Pinpoint the cell where the given text exists, returning its [x, y] midpoint coordinate. 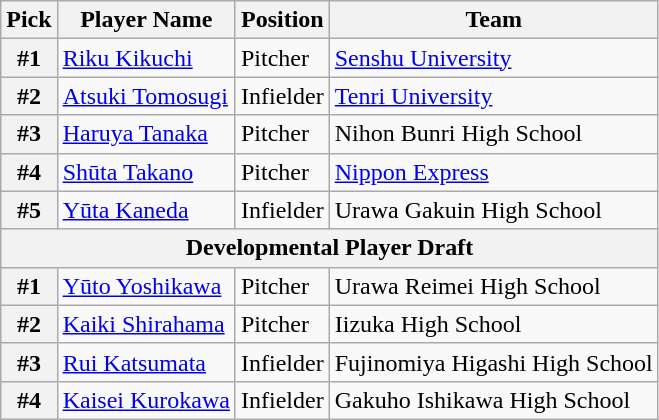
Haruya Tanaka [146, 134]
Developmental Player Draft [330, 248]
Shūta Takano [146, 172]
Kaisei Kurokawa [146, 400]
Nippon Express [494, 172]
Atsuki Tomosugi [146, 96]
Urawa Gakuin High School [494, 210]
Yūta Kaneda [146, 210]
Nihon Bunri High School [494, 134]
Iizuka High School [494, 324]
Position [282, 20]
Player Name [146, 20]
Fujinomiya Higashi High School [494, 362]
Riku Kikuchi [146, 58]
Pick [29, 20]
#5 [29, 210]
Gakuho Ishikawa High School [494, 400]
Rui Katsumata [146, 362]
Yūto Yoshikawa [146, 286]
Urawa Reimei High School [494, 286]
Tenri University [494, 96]
Senshu University [494, 58]
Kaiki Shirahama [146, 324]
Team [494, 20]
